Identify which cell holds the provided text, then report its (x, y) central coordinate. 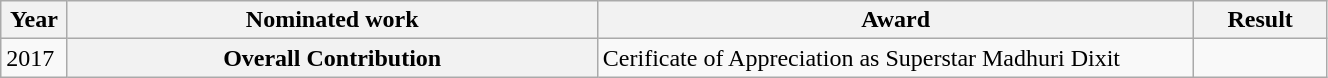
Cerificate of Appreciation as Superstar Madhuri Dixit (896, 58)
2017 (34, 58)
Year (34, 20)
Result (1260, 20)
Overall Contribution (332, 58)
Award (896, 20)
Nominated work (332, 20)
